Detect which cell encompasses the target text, then output its (X, Y) center coordinate. 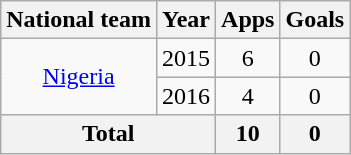
10 (248, 134)
2016 (186, 96)
4 (248, 96)
Total (108, 134)
National team (79, 20)
2015 (186, 58)
Nigeria (79, 77)
Year (186, 20)
6 (248, 58)
Goals (315, 20)
Apps (248, 20)
